Return the (X, Y) coordinate for the center point of the cell that contains the specified text.  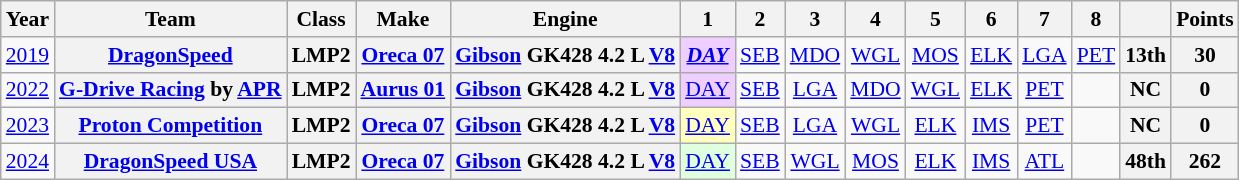
262 (1205, 162)
Proton Competition (170, 126)
2 (760, 19)
Make (404, 19)
2024 (28, 162)
DragonSpeed USA (170, 162)
7 (1044, 19)
DragonSpeed (170, 55)
Engine (565, 19)
G-Drive Racing by APR (170, 90)
48th (1146, 162)
Team (170, 19)
5 (936, 19)
Class (322, 19)
13th (1146, 55)
4 (876, 19)
Year (28, 19)
Points (1205, 19)
1 (708, 19)
6 (991, 19)
2022 (28, 90)
Aurus 01 (404, 90)
8 (1096, 19)
30 (1205, 55)
3 (816, 19)
2023 (28, 126)
2019 (28, 55)
ATL (1044, 162)
